Search for the cell housing the specified text and yield its (X, Y) center coordinate. 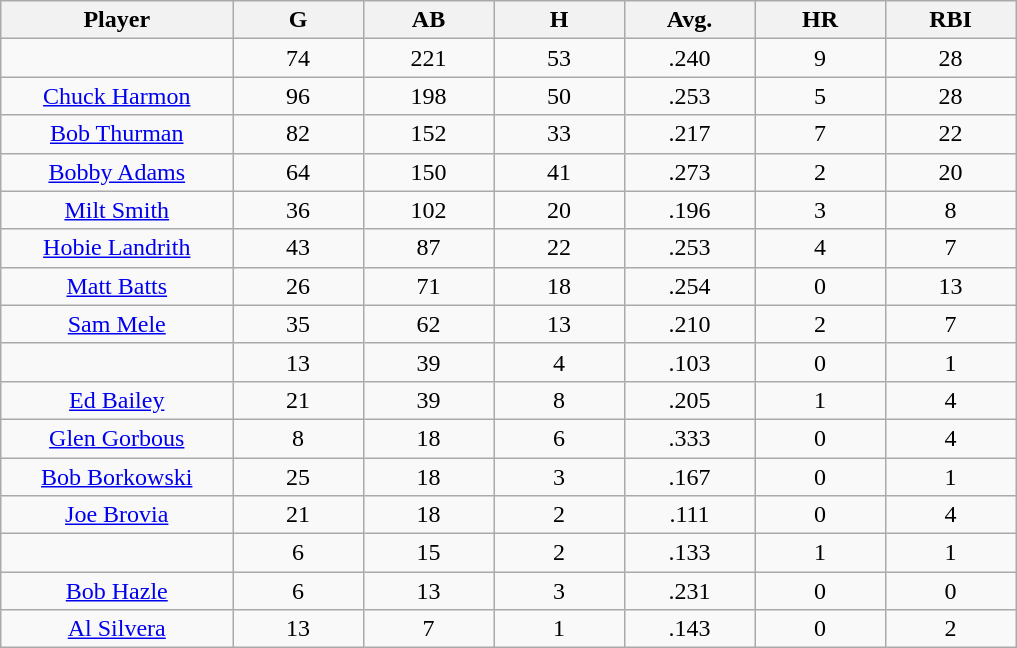
43 (298, 248)
.167 (689, 477)
9 (820, 58)
33 (559, 134)
Hobie Landrith (117, 248)
71 (428, 286)
35 (298, 324)
Milt Smith (117, 210)
152 (428, 134)
5 (820, 96)
221 (428, 58)
198 (428, 96)
.254 (689, 286)
Player (117, 20)
.196 (689, 210)
Glen Gorbous (117, 438)
Bob Borkowski (117, 477)
150 (428, 172)
H (559, 20)
Avg. (689, 20)
RBI (950, 20)
15 (428, 553)
.133 (689, 553)
Bob Hazle (117, 591)
53 (559, 58)
Joe Brovia (117, 515)
102 (428, 210)
36 (298, 210)
.333 (689, 438)
Matt Batts (117, 286)
.273 (689, 172)
Bob Thurman (117, 134)
62 (428, 324)
Ed Bailey (117, 400)
.205 (689, 400)
.210 (689, 324)
.240 (689, 58)
96 (298, 96)
AB (428, 20)
.103 (689, 362)
.111 (689, 515)
G (298, 20)
74 (298, 58)
Bobby Adams (117, 172)
.231 (689, 591)
25 (298, 477)
.217 (689, 134)
HR (820, 20)
Chuck Harmon (117, 96)
Sam Mele (117, 324)
.143 (689, 629)
41 (559, 172)
50 (559, 96)
Al Silvera (117, 629)
87 (428, 248)
82 (298, 134)
64 (298, 172)
26 (298, 286)
